Scan for the cell matching the given text and deliver its [x, y] coordinate at center. 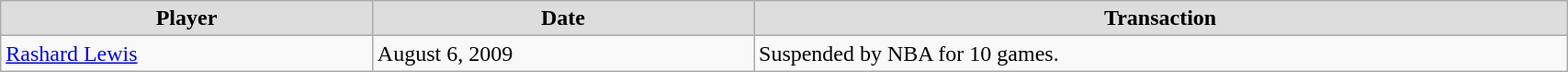
Transaction [1159, 18]
Rashard Lewis [187, 54]
August 6, 2009 [562, 54]
Suspended by NBA for 10 games. [1159, 54]
Player [187, 18]
Date [562, 18]
